Search for the cell housing the specified text and yield its [X, Y] center coordinate. 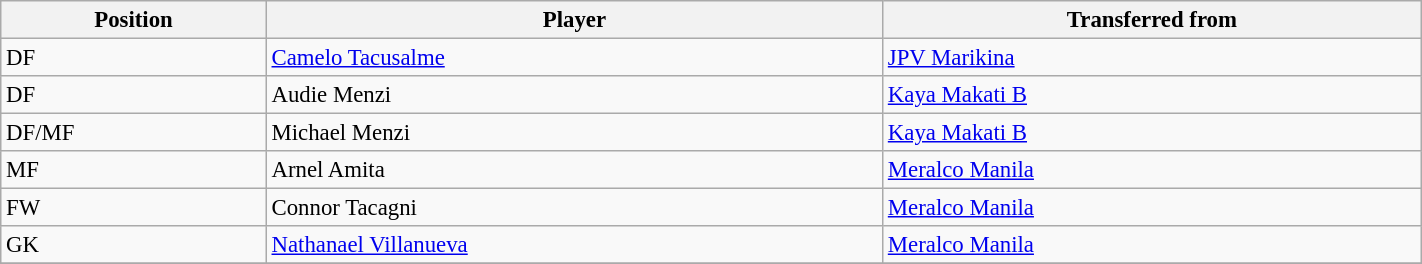
Nathanael Villanueva [574, 245]
MF [134, 170]
Audie Menzi [574, 95]
Michael Menzi [574, 133]
FW [134, 208]
Position [134, 20]
JPV Marikina [1152, 58]
Connor Tacagni [574, 208]
Arnel Amita [574, 170]
Transferred from [1152, 20]
DF/MF [134, 133]
Player [574, 20]
GK [134, 245]
Camelo Tacusalme [574, 58]
